Identify which cell holds the provided text, then report its [x, y] central coordinate. 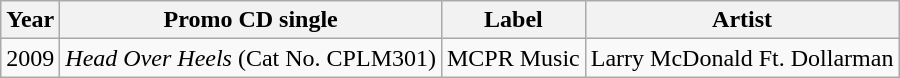
Artist [742, 20]
MCPR Music [513, 58]
Promo CD single [251, 20]
Larry McDonald Ft. Dollarman [742, 58]
2009 [30, 58]
Year [30, 20]
Head Over Heels (Cat No. CPLM301) [251, 58]
Label [513, 20]
